Identify which cell holds the provided text, then report its (X, Y) central coordinate. 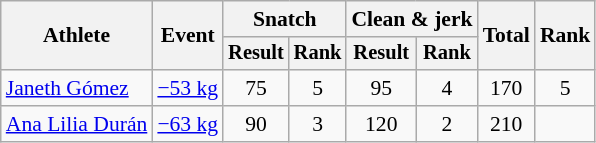
2 (446, 124)
75 (256, 88)
3 (318, 124)
95 (381, 88)
120 (381, 124)
−63 kg (188, 124)
Event (188, 36)
Snatch (284, 19)
4 (446, 88)
170 (506, 88)
Janeth Gómez (77, 88)
Ana Lilia Durán (77, 124)
Total (506, 36)
−53 kg (188, 88)
Athlete (77, 36)
210 (506, 124)
Clean & jerk (412, 19)
90 (256, 124)
